Return the [x, y] coordinate for the center point of the cell that contains the specified text.  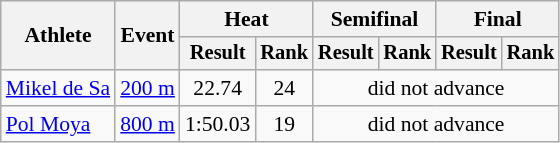
200 m [148, 88]
Semifinal [374, 19]
Final [498, 19]
Event [148, 36]
Mikel de Sa [58, 88]
24 [284, 88]
Heat [246, 19]
800 m [148, 124]
1:50.03 [218, 124]
Pol Moya [58, 124]
19 [284, 124]
Athlete [58, 36]
22.74 [218, 88]
